Identify which cell holds the provided text, then report its [X, Y] central coordinate. 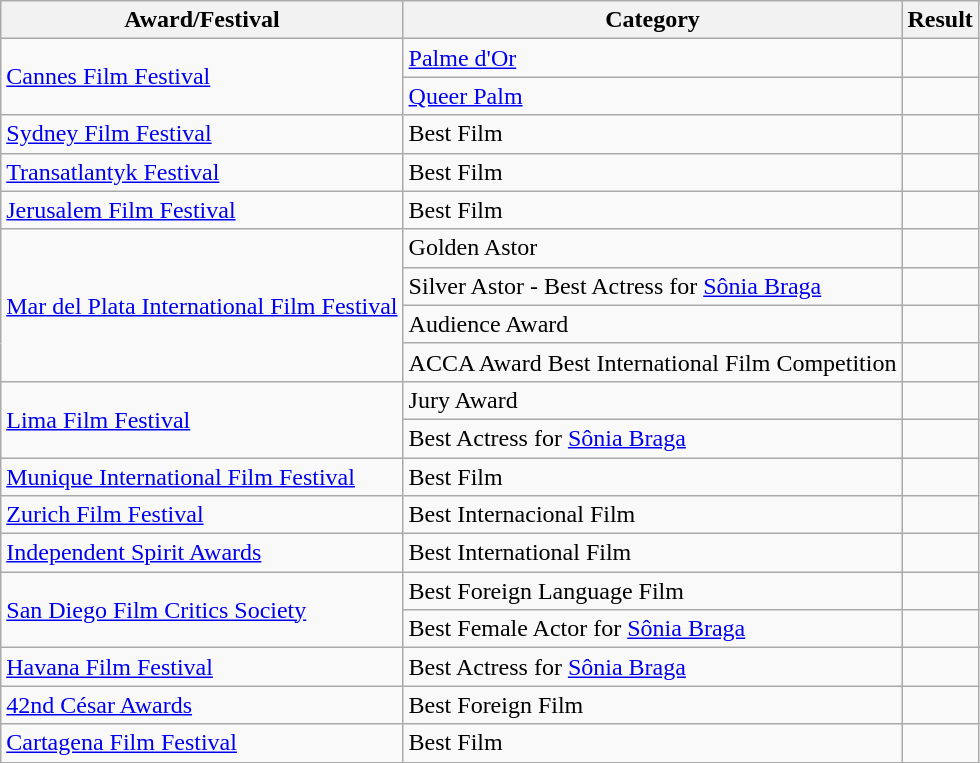
Category [652, 20]
Palme d'Or [652, 58]
Cannes Film Festival [202, 77]
42nd César Awards [202, 705]
Result [940, 20]
Munique International Film Festival [202, 477]
Independent Spirit Awards [202, 553]
Queer Palm [652, 96]
Jury Award [652, 400]
Transatlantyk Festival [202, 172]
Audience Award [652, 324]
Zurich Film Festival [202, 515]
Best International Film [652, 553]
Sydney Film Festival [202, 134]
Best Foreign Language Film [652, 591]
Cartagena Film Festival [202, 743]
Best Internacional Film [652, 515]
Havana Film Festival [202, 667]
Best Female Actor for Sônia Braga [652, 629]
Best Foreign Film [652, 705]
Award/Festival [202, 20]
San Diego Film Critics Society [202, 610]
Lima Film Festival [202, 419]
Mar del Plata International Film Festival [202, 305]
Golden Astor [652, 248]
Jerusalem Film Festival [202, 210]
ACCA Award Best International Film Competition [652, 362]
Silver Astor - Best Actress for Sônia Braga [652, 286]
